Find where the given text appears and provide that cell's center as [x, y] coordinate. 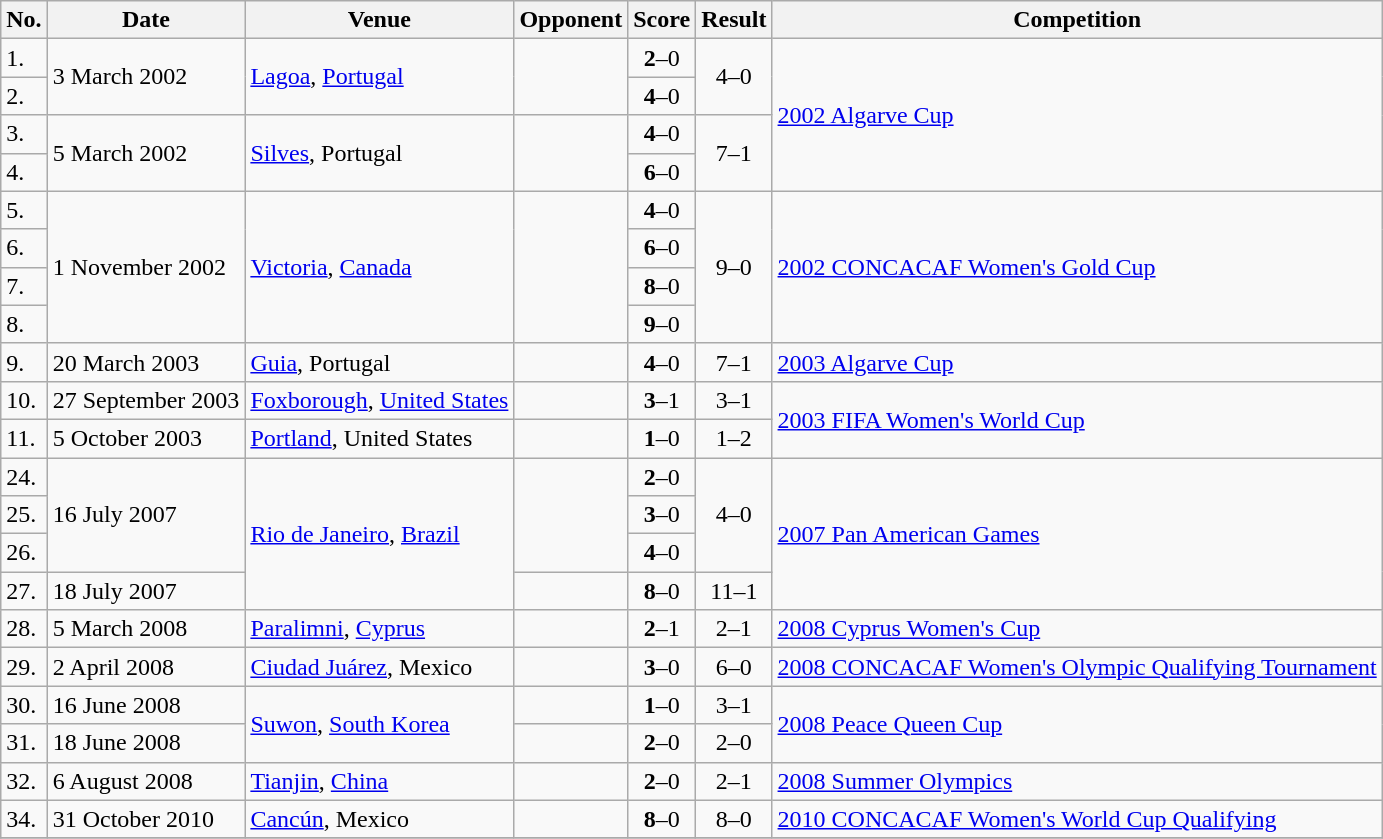
25. [24, 515]
7. [24, 286]
Tianjin, China [380, 781]
3. [24, 134]
27 September 2003 [146, 400]
16 June 2008 [146, 705]
2010 CONCACAF Women's World Cup Qualifying [1077, 819]
Result [734, 20]
2002 Algarve Cup [1077, 115]
Silves, Portugal [380, 153]
1–2 [734, 438]
20 March 2003 [146, 362]
2003 FIFA Women's World Cup [1077, 419]
Lagoa, Portugal [380, 77]
Paralimni, Cyprus [380, 629]
Venue [380, 20]
Competition [1077, 20]
Cancún, Mexico [380, 819]
1. [24, 58]
Victoria, Canada [380, 267]
6 August 2008 [146, 781]
24. [24, 477]
Ciudad Juárez, Mexico [380, 667]
2008 Peace Queen Cup [1077, 724]
2003 Algarve Cup [1077, 362]
Opponent [571, 20]
8. [24, 324]
31. [24, 743]
11. [24, 438]
5 March 2008 [146, 629]
34. [24, 819]
2 April 2008 [146, 667]
9. [24, 362]
1 November 2002 [146, 267]
29. [24, 667]
Suwon, South Korea [380, 724]
26. [24, 553]
Foxborough, United States [380, 400]
27. [24, 591]
3 March 2002 [146, 77]
10. [24, 400]
Guia, Portugal [380, 362]
5 March 2002 [146, 153]
No. [24, 20]
Portland, United States [380, 438]
18 July 2007 [146, 591]
5 October 2003 [146, 438]
2008 CONCACAF Women's Olympic Qualifying Tournament [1077, 667]
18 June 2008 [146, 743]
6. [24, 248]
31 October 2010 [146, 819]
Rio de Janeiro, Brazil [380, 534]
2007 Pan American Games [1077, 534]
11–1 [734, 591]
28. [24, 629]
16 July 2007 [146, 515]
Date [146, 20]
2. [24, 96]
30. [24, 705]
5. [24, 210]
2002 CONCACAF Women's Gold Cup [1077, 267]
2008 Cyprus Women's Cup [1077, 629]
32. [24, 781]
2008 Summer Olympics [1077, 781]
Score [662, 20]
4. [24, 172]
